Return [X, Y] of the center of cell containing provided text 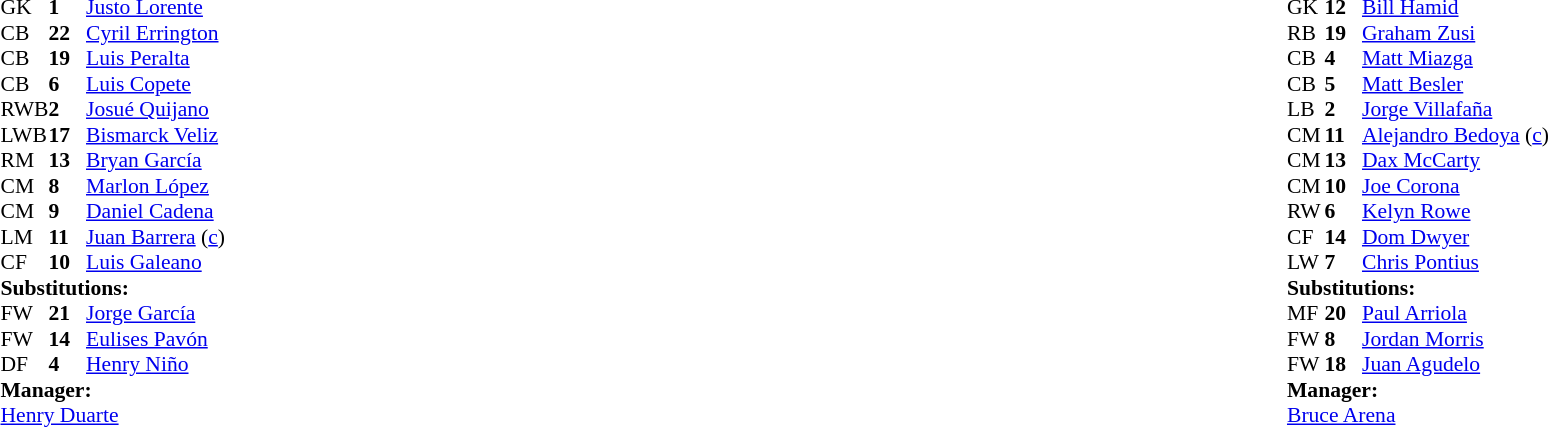
Luis Galeano [156, 263]
LB [1306, 109]
Substitutions: [112, 288]
22 [67, 33]
5 [1343, 84]
LM [24, 237]
RB [1306, 33]
Bryan García [156, 161]
LWB [24, 135]
Jorge García [156, 313]
RW [1306, 211]
Luis Peralta [156, 59]
Henry Niño [156, 365]
20 [1343, 313]
Juan Barrera (c) [156, 237]
DF [24, 365]
MF [1306, 313]
7 [1343, 263]
21 [67, 313]
Eulises Pavón [156, 339]
RWB [24, 109]
Marlon López [156, 186]
Cyril Errington [156, 33]
Josué Quijano [156, 109]
Luis Copete [156, 84]
9 [67, 211]
18 [1343, 365]
Daniel Cadena [156, 211]
RM [24, 161]
17 [67, 135]
Bismarck Veliz [156, 135]
Manager: [112, 390]
LW [1306, 263]
